Identify which cell holds the provided text, then report its (X, Y) central coordinate. 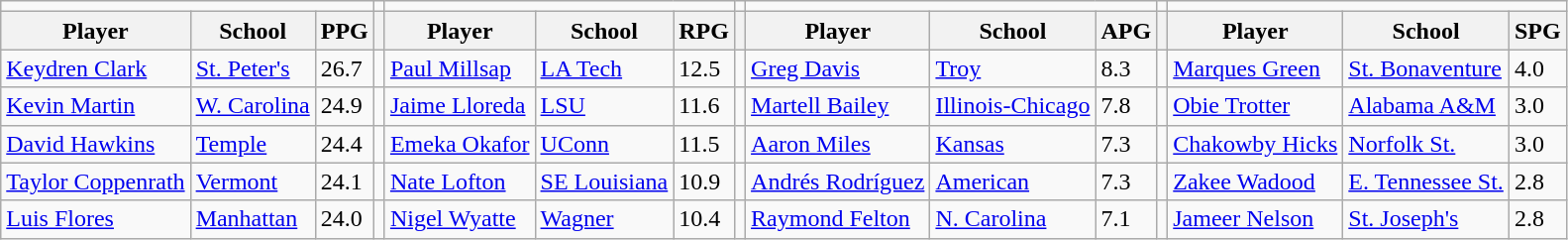
Temple (253, 144)
Kevin Martin (95, 106)
Aaron Miles (838, 144)
Keydren Clark (95, 68)
E. Tennessee St. (1426, 181)
Zakee Wadood (1256, 181)
Greg Davis (838, 68)
RPG (704, 31)
St. Joseph's (1426, 219)
Troy (1012, 68)
SE Louisiana (604, 181)
24.0 (345, 219)
11.5 (704, 144)
Emeka Okafor (460, 144)
Illinois-Chicago (1012, 106)
Marques Green (1256, 68)
4.0 (1537, 68)
Martell Bailey (838, 106)
St. Bonaventure (1426, 68)
10.4 (704, 219)
24.4 (345, 144)
Manhattan (253, 219)
LSU (604, 106)
Andrés Rodríguez (838, 181)
Obie Trotter (1256, 106)
Wagner (604, 219)
Jaime Lloreda (460, 106)
APG (1126, 31)
St. Peter's (253, 68)
12.5 (704, 68)
W. Carolina (253, 106)
26.7 (345, 68)
David Hawkins (95, 144)
10.9 (704, 181)
Kansas (1012, 144)
LA Tech (604, 68)
Nate Lofton (460, 181)
8.3 (1126, 68)
Luis Flores (95, 219)
24.9 (345, 106)
Raymond Felton (838, 219)
Taylor Coppenrath (95, 181)
7.1 (1126, 219)
24.1 (345, 181)
Nigel Wyatte (460, 219)
SPG (1537, 31)
N. Carolina (1012, 219)
11.6 (704, 106)
Jameer Nelson (1256, 219)
UConn (604, 144)
American (1012, 181)
Chakowby Hicks (1256, 144)
Alabama A&M (1426, 106)
Norfolk St. (1426, 144)
PPG (345, 31)
Vermont (253, 181)
Paul Millsap (460, 68)
7.8 (1126, 106)
